Search for the cell housing the specified text and yield its (X, Y) center coordinate. 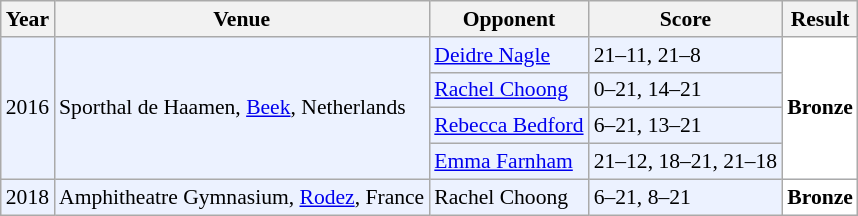
6–21, 13–21 (686, 126)
0–21, 14–21 (686, 90)
2016 (28, 108)
Year (28, 19)
Score (686, 19)
Rebecca Bedford (508, 126)
Emma Farnham (508, 162)
2018 (28, 197)
Deidre Nagle (508, 55)
Opponent (508, 19)
Venue (242, 19)
Sporthal de Haamen, Beek, Netherlands (242, 108)
Result (820, 19)
21–11, 21–8 (686, 55)
6–21, 8–21 (686, 197)
21–12, 18–21, 21–18 (686, 162)
Amphitheatre Gymnasium, Rodez, France (242, 197)
